Output the [X, Y] coordinate of the center of the cell containing the given text.  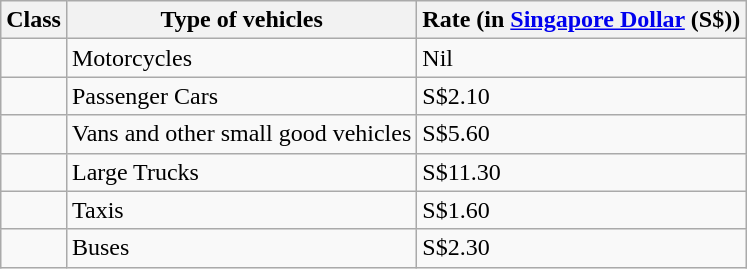
S$2.10 [582, 96]
Motorcycles [241, 58]
Taxis [241, 210]
Nil [582, 58]
Class [34, 20]
S$1.60 [582, 210]
Passenger Cars [241, 96]
Vans and other small good vehicles [241, 134]
S$5.60 [582, 134]
S$11.30 [582, 172]
Large Trucks [241, 172]
Buses [241, 248]
S$2.30 [582, 248]
Rate (in Singapore Dollar (S$)) [582, 20]
Type of vehicles [241, 20]
